Find where the given text appears and provide that cell's center as (X, Y) coordinate. 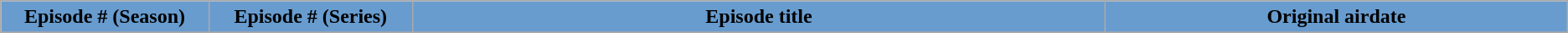
Episode title (759, 17)
Episode # (Series) (310, 17)
Original airdate (1337, 17)
Episode # (Season) (105, 17)
